Capture the cell that displays the provided text and extract its [x, y] central coordinate. 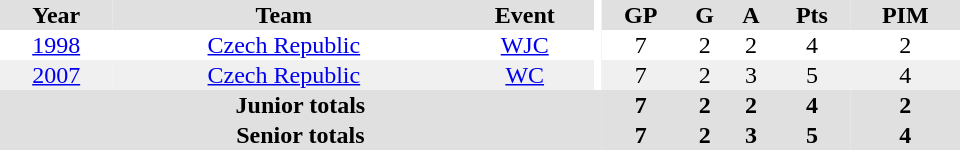
Year [56, 15]
Senior totals [300, 135]
A [752, 15]
Event [524, 15]
2007 [56, 75]
Pts [812, 15]
WJC [524, 45]
PIM [905, 15]
Junior totals [300, 105]
WC [524, 75]
G [705, 15]
1998 [56, 45]
Team [284, 15]
GP [641, 15]
